Determine the (X, Y) coordinate at the center of the cell enclosing the given text.  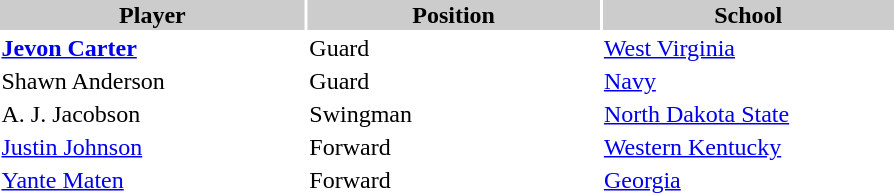
Forward (454, 147)
Justin Johnson (152, 147)
Shawn Anderson (152, 81)
Player (152, 15)
North Dakota State (748, 114)
Position (454, 15)
Jevon Carter (152, 48)
West Virginia (748, 48)
School (748, 15)
A. J. Jacobson (152, 114)
Swingman (454, 114)
Western Kentucky (748, 147)
Navy (748, 81)
